Return (X, Y) of the center of cell containing provided text 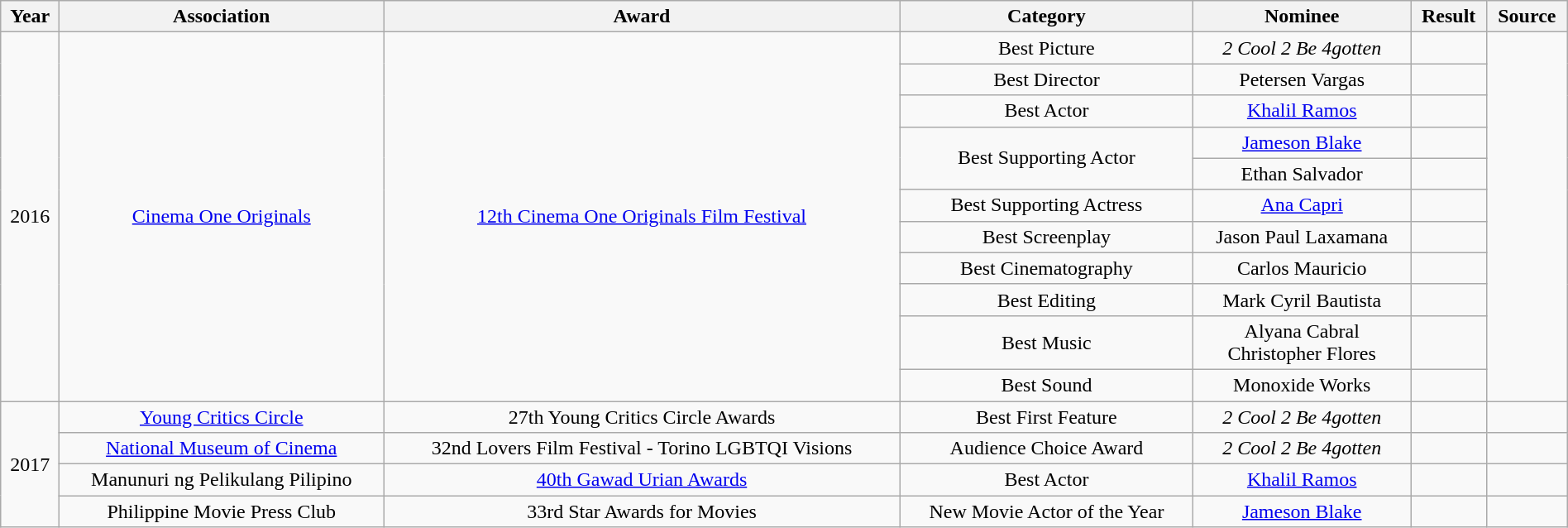
Best Supporting Actress (1046, 205)
Young Critics Circle (222, 416)
Alyana CabralChristopher Flores (1302, 343)
Result (1449, 17)
Cinema One Originals (222, 217)
Monoxide Works (1302, 385)
Best Sound (1046, 385)
Ethan Salvador (1302, 174)
2017 (30, 463)
Best Director (1046, 79)
Best Music (1046, 343)
Carlos Mauricio (1302, 268)
Petersen Vargas (1302, 79)
Year (30, 17)
2016 (30, 217)
Source (1527, 17)
Jason Paul Laxamana (1302, 237)
27th Young Critics Circle Awards (642, 416)
Best Supporting Actor (1046, 158)
Association (222, 17)
Nominee (1302, 17)
Best Screenplay (1046, 237)
Best Cinematography (1046, 268)
Audience Choice Award (1046, 449)
Best Editing (1046, 300)
Philippine Movie Press Club (222, 511)
Manunuri ng Pelikulang Pilipino (222, 480)
New Movie Actor of the Year (1046, 511)
12th Cinema One Originals Film Festival (642, 217)
Mark Cyril Bautista (1302, 300)
Ana Capri (1302, 205)
Category (1046, 17)
32nd Lovers Film Festival - Torino LGBTQI Visions (642, 449)
Best Picture (1046, 48)
Award (642, 17)
National Museum of Cinema (222, 449)
33rd Star Awards for Movies (642, 511)
Best First Feature (1046, 416)
40th Gawad Urian Awards (642, 480)
